Scan for the cell matching the given text and deliver its [X, Y] coordinate at center. 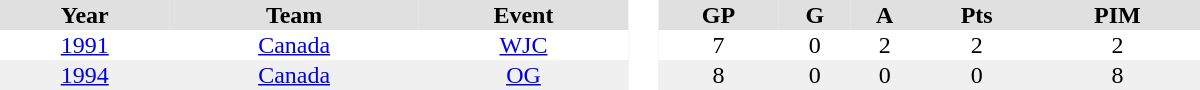
7 [718, 45]
A [885, 15]
Pts [976, 15]
1991 [85, 45]
Team [294, 15]
OG [524, 75]
G [815, 15]
Year [85, 15]
Event [524, 15]
PIM [1118, 15]
WJC [524, 45]
GP [718, 15]
1994 [85, 75]
